Output the (x, y) coordinate of the center of the cell containing the given text.  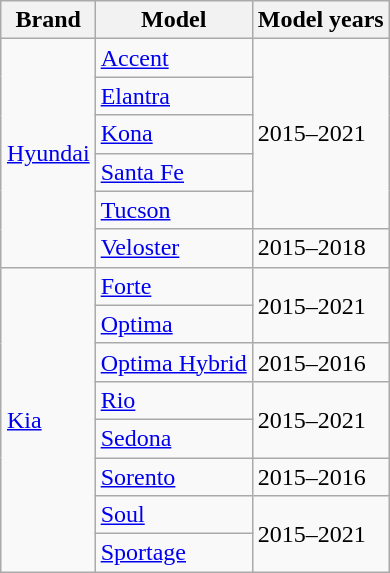
Forte (174, 286)
Sportage (174, 553)
Optima Hybrid (174, 362)
2015–2018 (320, 248)
Accent (174, 58)
Sorento (174, 477)
Hyundai (48, 153)
Kona (174, 134)
Brand (48, 20)
Model (174, 20)
Optima (174, 324)
Soul (174, 515)
Veloster (174, 248)
Elantra (174, 96)
Santa Fe (174, 172)
Model years (320, 20)
Kia (48, 419)
Rio (174, 400)
Sedona (174, 438)
Tucson (174, 210)
